Return the (X, Y) coordinate for the center point of the cell that contains the specified text.  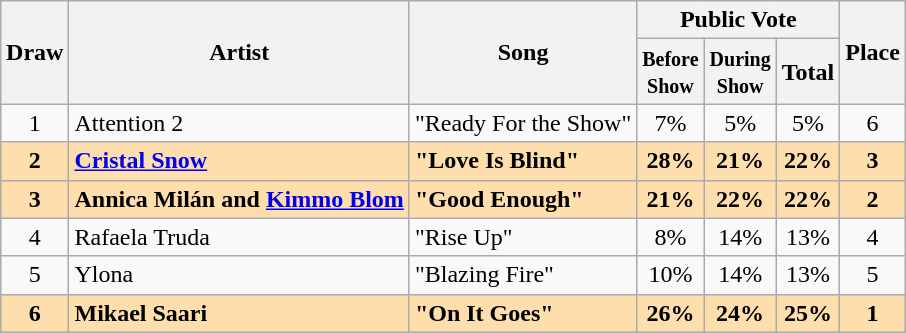
Attention 2 (239, 123)
8% (670, 237)
Public Vote (738, 20)
DuringShow (740, 72)
"Blazing Fire" (522, 275)
Rafaela Truda (239, 237)
7% (670, 123)
Place (873, 52)
Mikael Saari (239, 313)
Cristal Snow (239, 161)
"Ready For the Show" (522, 123)
Annica Milán and Kimmo Blom (239, 199)
Draw (35, 52)
Total (808, 72)
"Good Enough" (522, 199)
BeforeShow (670, 72)
10% (670, 275)
Song (522, 52)
"Love Is Blind" (522, 161)
28% (670, 161)
Artist (239, 52)
"On It Goes" (522, 313)
Ylona (239, 275)
"Rise Up" (522, 237)
25% (808, 313)
24% (740, 313)
26% (670, 313)
